Return (x, y) of the center of cell containing provided text 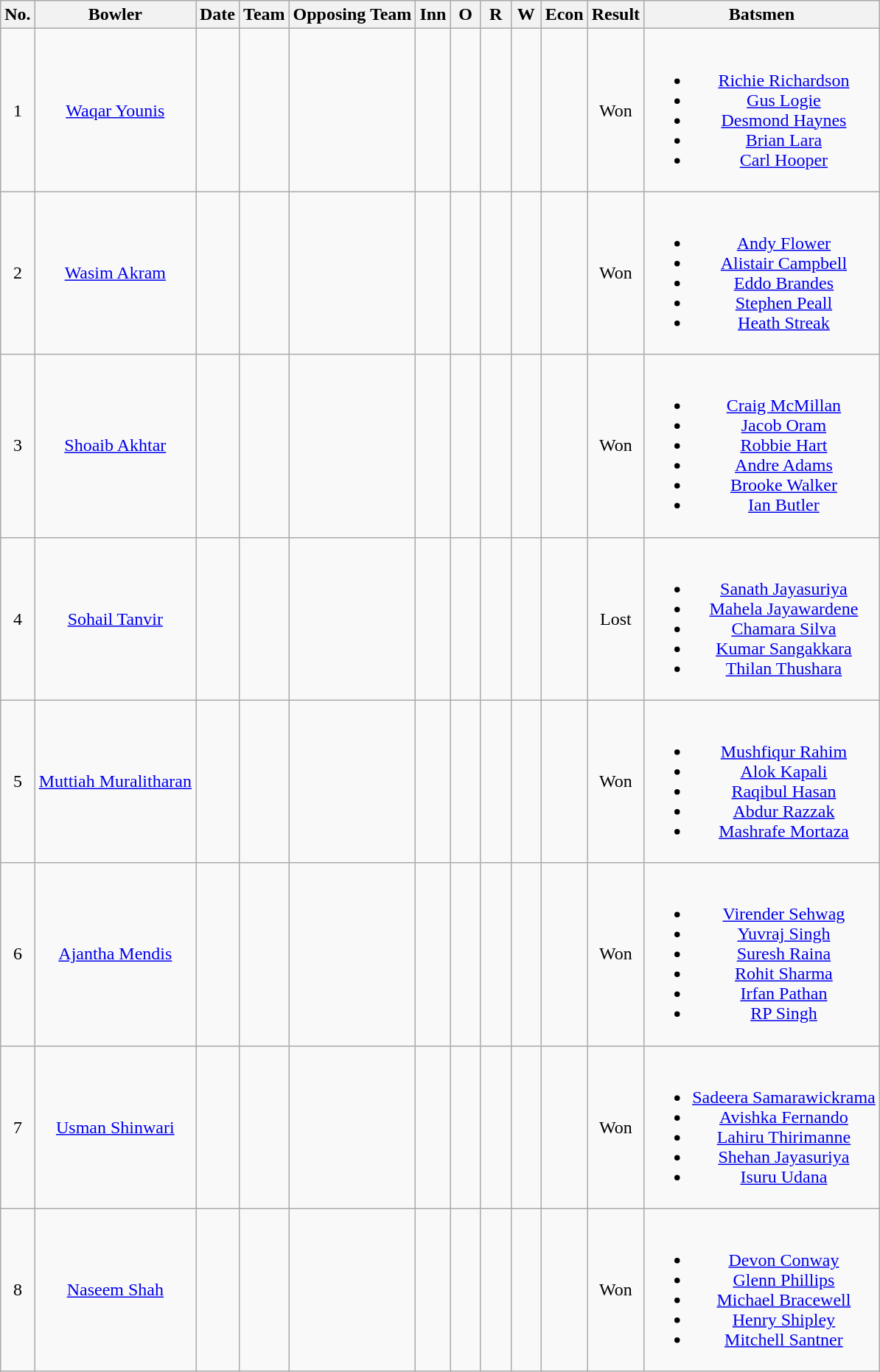
No. (18, 15)
6 (18, 954)
2 (18, 273)
7 (18, 1127)
3 (18, 446)
Econ (565, 15)
Devon ConwayGlenn PhillipsMichael BracewellHenry ShipleyMitchell Santner (762, 1289)
Richie RichardsonGus LogieDesmond HaynesBrian LaraCarl Hooper (762, 111)
Mushfiqur RahimAlok KapaliRaqibul HasanAbdur RazzakMashrafe Mortaza (762, 781)
Opposing Team (352, 15)
Sohail Tanvir (115, 619)
Sadeera SamarawickramaAvishka FernandoLahiru ThirimanneShehan JayasuriyaIsuru Udana (762, 1127)
Batsmen (762, 15)
Bowler (115, 15)
Result (615, 15)
Wasim Akram (115, 273)
W (526, 15)
Team (265, 15)
Muttiah Muralitharan (115, 781)
Ajantha Mendis (115, 954)
Shoaib Akhtar (115, 446)
Date (218, 15)
Craig McMillanJacob OramRobbie HartAndre AdamsBrooke WalkerIan Butler (762, 446)
8 (18, 1289)
Andy FlowerAlistair CampbellEddo BrandesStephen PeallHeath Streak (762, 273)
R (495, 15)
Waqar Younis (115, 111)
Usman Shinwari (115, 1127)
O (466, 15)
Sanath JayasuriyaMahela JayawardeneChamara SilvaKumar SangakkaraThilan Thushara (762, 619)
4 (18, 619)
Inn (433, 15)
Naseem Shah (115, 1289)
1 (18, 111)
Virender SehwagYuvraj SinghSuresh RainaRohit SharmaIrfan PathanRP Singh (762, 954)
Lost (615, 619)
5 (18, 781)
